Locate the cell with the specified text and output its (X, Y) center coordinate. 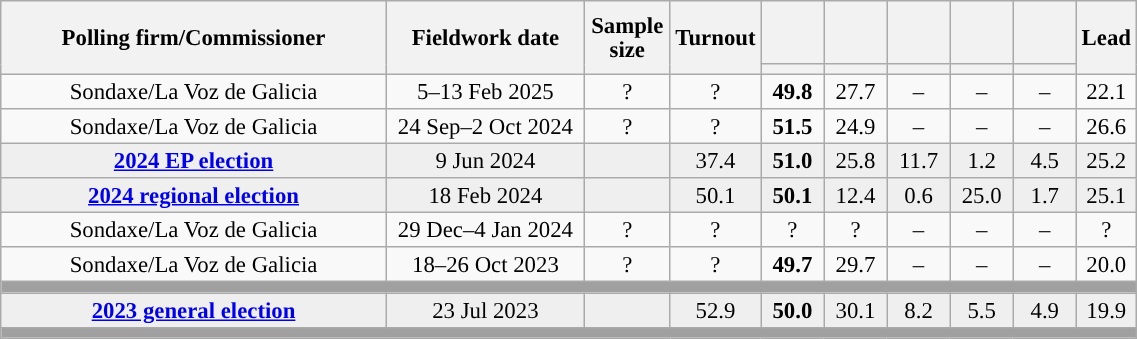
2024 EP election (194, 162)
0.6 (918, 196)
37.4 (716, 162)
52.9 (716, 310)
20.0 (1106, 266)
24 Sep–2 Oct 2024 (485, 126)
4.5 (1044, 162)
24.9 (856, 126)
18 Feb 2024 (485, 196)
25.8 (856, 162)
19.9 (1106, 310)
2023 general election (194, 310)
25.1 (1106, 196)
Turnout (716, 38)
5.5 (982, 310)
25.2 (1106, 162)
27.7 (856, 92)
30.1 (856, 310)
8.2 (918, 310)
51.5 (792, 126)
5–13 Feb 2025 (485, 92)
22.1 (1106, 92)
51.0 (792, 162)
11.7 (918, 162)
18–26 Oct 2023 (485, 266)
29 Dec–4 Jan 2024 (485, 230)
23 Jul 2023 (485, 310)
9 Jun 2024 (485, 162)
49.7 (792, 266)
29.7 (856, 266)
2024 regional election (194, 196)
Lead (1106, 38)
1.2 (982, 162)
12.4 (856, 196)
4.9 (1044, 310)
25.0 (982, 196)
Polling firm/Commissioner (194, 38)
1.7 (1044, 196)
49.8 (792, 92)
Sample size (627, 38)
26.6 (1106, 126)
Fieldwork date (485, 38)
50.0 (792, 310)
